Output the [x, y] coordinate of the center of the cell containing the given text.  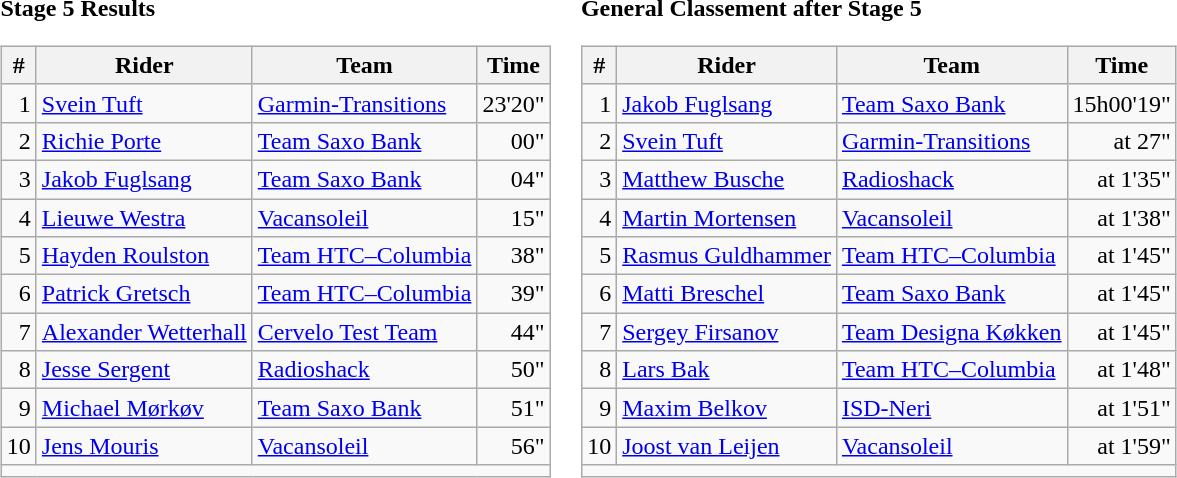
15" [514, 217]
Joost van Leijen [727, 446]
00" [514, 141]
Lars Bak [727, 370]
56" [514, 446]
Maxim Belkov [727, 408]
at 27" [1122, 141]
23'20" [514, 103]
at 1'59" [1122, 446]
Martin Mortensen [727, 217]
Lieuwe Westra [144, 217]
at 1'48" [1122, 370]
Cervelo Test Team [364, 332]
51" [514, 408]
04" [514, 179]
Matti Breschel [727, 294]
Michael Mørkøv [144, 408]
at 1'51" [1122, 408]
Sergey Firsanov [727, 332]
at 1'35" [1122, 179]
44" [514, 332]
Rasmus Guldhammer [727, 256]
at 1'38" [1122, 217]
Team Designa Køkken [952, 332]
Hayden Roulston [144, 256]
ISD-Neri [952, 408]
39" [514, 294]
50" [514, 370]
Alexander Wetterhall [144, 332]
Patrick Gretsch [144, 294]
15h00'19" [1122, 103]
Jesse Sergent [144, 370]
Jens Mouris [144, 446]
38" [514, 256]
Richie Porte [144, 141]
Matthew Busche [727, 179]
